Return (X, Y) of the center of cell containing provided text 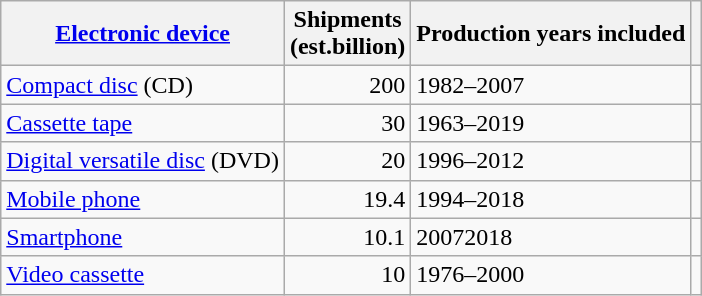
Smartphone (143, 237)
Cassette tape (143, 123)
1996–2012 (551, 161)
Mobile phone (143, 199)
10 (347, 275)
1976–2000 (551, 275)
20072018 (551, 237)
30 (347, 123)
Shipments(est.billion) (347, 34)
Electronic device (143, 34)
Digital versatile disc (DVD) (143, 161)
Production years included (551, 34)
19.4 (347, 199)
20 (347, 161)
Video cassette (143, 275)
1994–2018 (551, 199)
200 (347, 85)
Compact disc (CD) (143, 85)
10.1 (347, 237)
1982–2007 (551, 85)
1963–2019 (551, 123)
